Output the (X, Y) coordinate of the center of the cell containing the given text.  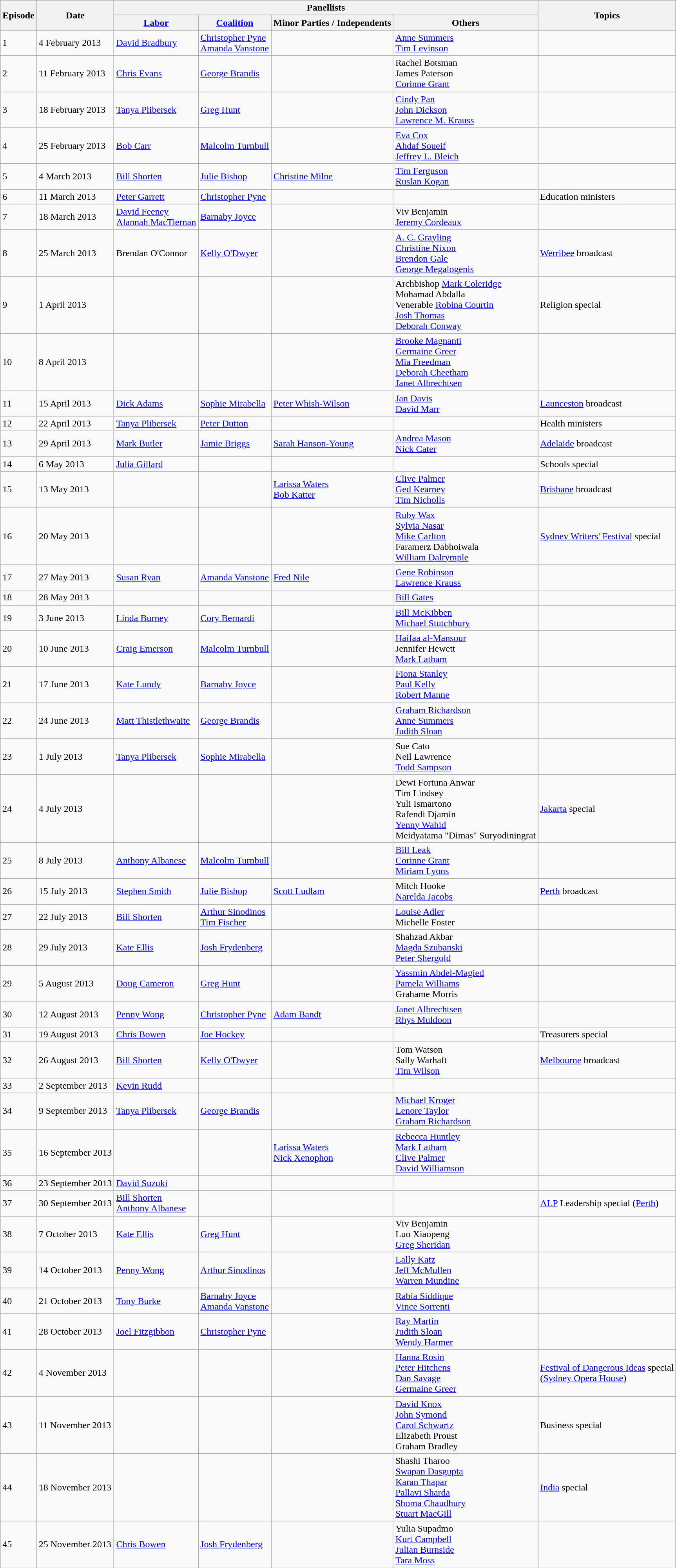
1 April 2013 (75, 305)
Rachel BotsmanJames PatersonCorinne Grant (466, 74)
Tom WatsonSally WarhaftTim Wilson (466, 1060)
David Bradbury (156, 43)
18 November 2013 (75, 1487)
Adelaide broadcast (607, 444)
Bob Carr (156, 146)
Bill ShortenAnthony Albanese (156, 1203)
18 March 2013 (75, 217)
Health ministers (607, 424)
6 (18, 197)
Chris Evans (156, 74)
29 July 2013 (75, 948)
30 September 2013 (75, 1203)
29 (18, 984)
Sarah Hanson-Young (332, 444)
30 (18, 1014)
Melbourne broadcast (607, 1060)
Labor (156, 23)
Linda Burney (156, 618)
Brisbane broadcast (607, 490)
42 (18, 1373)
Anne SummersTim Levinson (466, 43)
23 (18, 757)
13 (18, 444)
Perth broadcast (607, 891)
Christine Milne (332, 176)
Coalition (235, 23)
Werribee broadcast (607, 253)
22 July 2013 (75, 916)
Lally KatzJeff McMullenWarren Mundine (466, 1270)
21 (18, 685)
11 March 2013 (75, 197)
Hanna RosinPeter HitchensDan SavageGermaine Greer (466, 1373)
20 (18, 649)
Religion special (607, 305)
Archbishop Mark ColeridgeMohamad AbdallaVenerable Robina CourtinJosh ThomasDeborah Conway (466, 305)
26 (18, 891)
16 September 2013 (75, 1152)
David FeeneyAlannah MacTiernan (156, 217)
1 (18, 43)
8 (18, 253)
10 (18, 362)
35 (18, 1152)
Cindy PanJohn DicksonLawrence M. Krauss (466, 110)
11 February 2013 (75, 74)
Anthony Albanese (156, 860)
India special (607, 1487)
18 February 2013 (75, 110)
25 February 2013 (75, 146)
Schools special (607, 464)
Ruby WaxSylvia NasarMike CarltonFaramerz DabhoiwalaWilliam Dalrymple (466, 536)
29 April 2013 (75, 444)
9 (18, 305)
19 (18, 618)
36 (18, 1183)
22 (18, 721)
Mitch HookeNarelda Jacobs (466, 891)
Peter Whish-Wilson (332, 403)
2 September 2013 (75, 1086)
6 May 2013 (75, 464)
25 (18, 860)
19 August 2013 (75, 1035)
Gene RobinsonLawrence Krauss (466, 577)
4 (18, 146)
Brendan O'Connor (156, 253)
37 (18, 1203)
Jamie Briggs (235, 444)
Kate Lundy (156, 685)
Fred Nile (332, 577)
Viv BenjaminLuo XiaopengGreg Sheridan (466, 1234)
Viv BenjaminJeremy Cordeaux (466, 217)
38 (18, 1234)
26 August 2013 (75, 1060)
Matt Thistlethwaite (156, 721)
Rebecca HuntleyMark LathamClive PalmerDavid Williamson (466, 1152)
7 October 2013 (75, 1234)
Minor Parties / Independents (332, 23)
Yassmin Abdel-MagiedPamela WilliamsGrahame Morris (466, 984)
Launceston broadcast (607, 403)
Shahzad AkbarMagda SzubanskiPeter Shergold (466, 948)
21 October 2013 (75, 1301)
Sue CatoNeil LawrenceTodd Sampson (466, 757)
28 October 2013 (75, 1331)
24 (18, 808)
Scott Ludlam (332, 891)
Festival of Dangerous Ideas special(Sydney Opera House) (607, 1373)
Dewi Fortuna AnwarTim LindseyYuli IsmartonoRafendi DjaminYenny WahidMeidyatama "Dimas" Suryodiningrat (466, 808)
10 June 2013 (75, 649)
3 June 2013 (75, 618)
43 (18, 1425)
Cory Bernardi (235, 618)
27 (18, 916)
4 November 2013 (75, 1373)
12 (18, 424)
20 May 2013 (75, 536)
31 (18, 1035)
Graham RichardsonAnne SummersJudith Sloan (466, 721)
Janet AlbrechtsenRhys Muldoon (466, 1014)
Brooke MagnantiGermaine GreerMia FreedmanDeborah CheethamJanet Albrechtsen (466, 362)
8 April 2013 (75, 362)
Episode (18, 15)
Dick Adams (156, 403)
Louise AdlerMichelle Foster (466, 916)
Barnaby JoyceAmanda Vanstone (235, 1301)
4 March 2013 (75, 176)
24 June 2013 (75, 721)
Panellists (326, 8)
17 (18, 577)
11 November 2013 (75, 1425)
ALP Leadership special (Perth) (607, 1203)
7 (18, 217)
32 (18, 1060)
Peter Garrett (156, 197)
2 (18, 74)
Shashi TharooSwapan DasguptaKaran ThaparPallavi ShardaShoma ChaudhuryStuart MacGill (466, 1487)
David KnoxJohn SymondCarol SchwartzElizabeth ProustGraham Bradley (466, 1425)
15 April 2013 (75, 403)
Jan DavisDavid Marr (466, 403)
Susan Ryan (156, 577)
Mark Butler (156, 444)
23 September 2013 (75, 1183)
33 (18, 1086)
Craig Emerson (156, 649)
39 (18, 1270)
8 July 2013 (75, 860)
15 July 2013 (75, 891)
Doug Cameron (156, 984)
Treasurers special (607, 1035)
Christopher PyneAmanda Vanstone (235, 43)
Larissa WatersNick Xenophon (332, 1152)
Peter Dutton (235, 424)
A. C. GraylingChristine NixonBrendon GaleGeorge Megalogenis (466, 253)
Bill LeakCorinne GrantMiriam Lyons (466, 860)
16 (18, 536)
25 March 2013 (75, 253)
28 May 2013 (75, 598)
Eva CoxAhdaf SoueifJeffrey L. Bleich (466, 146)
Joe Hockey (235, 1035)
Stephen Smith (156, 891)
Ray MartinJudith SloanWendy Harmer (466, 1331)
15 (18, 490)
17 June 2013 (75, 685)
David Suzuki (156, 1183)
14 (18, 464)
4 February 2013 (75, 43)
27 May 2013 (75, 577)
28 (18, 948)
Adam Bandt (332, 1014)
1 July 2013 (75, 757)
Bill Gates (466, 598)
Haifaa al-MansourJennifer HewettMark Latham (466, 649)
Joel Fitzgibbon (156, 1331)
44 (18, 1487)
40 (18, 1301)
11 (18, 403)
Topics (607, 15)
5 August 2013 (75, 984)
12 August 2013 (75, 1014)
4 July 2013 (75, 808)
Andrea MasonNick Cater (466, 444)
Yulia SupadmoKurt CampbellJulian BurnsideTara Moss (466, 1545)
Others (466, 23)
Business special (607, 1425)
Larissa WatersBob Katter (332, 490)
Tim FergusonRuslan Kogan (466, 176)
Date (75, 15)
Amanda Vanstone (235, 577)
Fiona StanleyPaul KellyRobert Manne (466, 685)
Education ministers (607, 197)
14 October 2013 (75, 1270)
9 September 2013 (75, 1111)
45 (18, 1545)
Rabia SiddiqueVince Sorrenti (466, 1301)
25 November 2013 (75, 1545)
Julia Gillard (156, 464)
34 (18, 1111)
Michael KrogerLenore TaylorGraham Richardson (466, 1111)
22 April 2013 (75, 424)
Arthur SinodinosTim Fischer (235, 916)
5 (18, 176)
13 May 2013 (75, 490)
Kevin Rudd (156, 1086)
3 (18, 110)
Tony Burke (156, 1301)
Sydney Writers' Festival special (607, 536)
Bill McKibbenMichael Stutchbury (466, 618)
18 (18, 598)
Arthur Sinodinos (235, 1270)
Jakarta special (607, 808)
41 (18, 1331)
Clive PalmerGed KearneyTim Nicholls (466, 490)
